Pinpoint the cell where the given text exists, returning its [X, Y] midpoint coordinate. 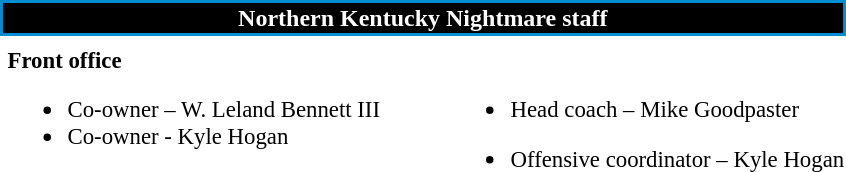
Northern Kentucky Nightmare staff [423, 18]
